Capture the cell that displays the provided text and extract its (X, Y) central coordinate. 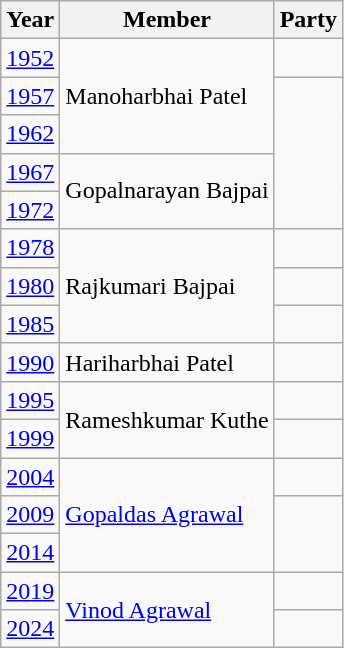
1990 (30, 362)
Gopaldas Agrawal (167, 515)
Member (167, 20)
1985 (30, 324)
2009 (30, 515)
1952 (30, 58)
2019 (30, 591)
1962 (30, 134)
Hariharbhai Patel (167, 362)
Manoharbhai Patel (167, 96)
1972 (30, 210)
Year (30, 20)
2014 (30, 553)
1967 (30, 172)
Gopalnarayan Bajpai (167, 191)
Rajkumari Bajpai (167, 286)
Party (308, 20)
2024 (30, 629)
1980 (30, 286)
Vinod Agrawal (167, 610)
1957 (30, 96)
1978 (30, 248)
1995 (30, 400)
2004 (30, 477)
Rameshkumar Kuthe (167, 419)
1999 (30, 438)
